Output the (x, y) coordinate of the center of the cell containing the given text.  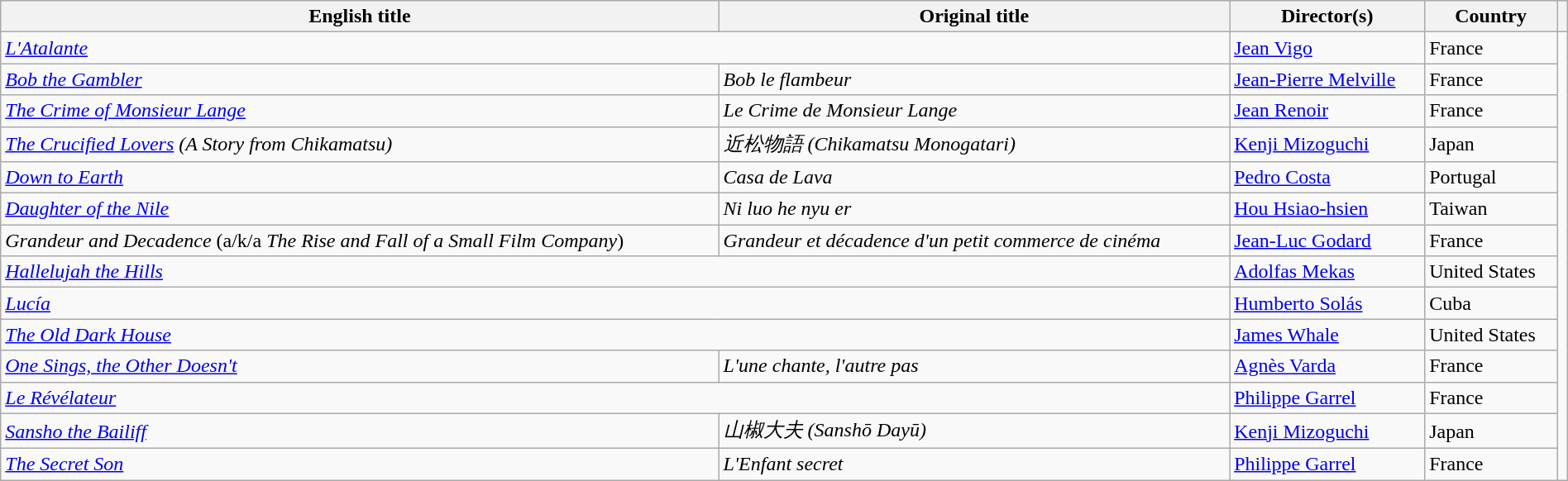
Humberto Solás (1327, 303)
Bob the Gambler (360, 79)
One Sings, the Other Doesn't (360, 366)
Grandeur and Decadence (a/k/a The Rise and Fall of a Small Film Company) (360, 240)
Jean-Pierre Melville (1327, 79)
Grandeur et décadence d'un petit commerce de cinéma (974, 240)
Taiwan (1491, 209)
L'Atalante (615, 48)
Hou Hsiao-hsien (1327, 209)
Hallelujah the Hills (615, 272)
Le Crime de Monsieur Lange (974, 111)
Jean-Luc Godard (1327, 240)
Down to Earth (360, 178)
Daughter of the Nile (360, 209)
Country (1491, 17)
Jean Renoir (1327, 111)
Casa de Lava (974, 178)
L'une chante, l'autre pas (974, 366)
Bob le flambeur (974, 79)
Lucía (615, 303)
Original title (974, 17)
James Whale (1327, 335)
Ni luo he nyu er (974, 209)
The Old Dark House (615, 335)
L'Enfant secret (974, 464)
Adolfas Mekas (1327, 272)
The Crime of Monsieur Lange (360, 111)
English title (360, 17)
Sansho the Bailiff (360, 431)
Jean Vigo (1327, 48)
Cuba (1491, 303)
Director(s) (1327, 17)
Pedro Costa (1327, 178)
Portugal (1491, 178)
Agnès Varda (1327, 366)
Le Révélateur (615, 398)
山椒大夫 (Sanshō Dayū) (974, 431)
The Crucified Lovers (A Story from Chikamatsu) (360, 144)
The Secret Son (360, 464)
近松物語 (Chikamatsu Monogatari) (974, 144)
